Provide the (X, Y) coordinate of the cell's center where the given text is located.  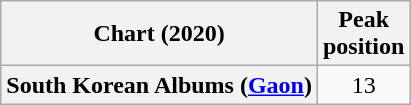
Peakposition (363, 34)
South Korean Albums (Gaon) (160, 85)
13 (363, 85)
Chart (2020) (160, 34)
